For the text-containing cell, return its midpoint in (X, Y) coordinate format. 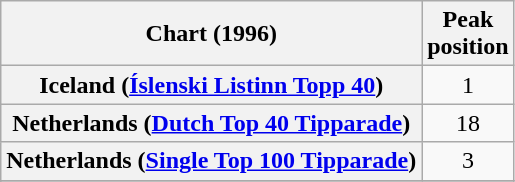
Peakposition (468, 34)
3 (468, 161)
18 (468, 123)
Iceland (Íslenski Listinn Topp 40) (212, 85)
Netherlands (Single Top 100 Tipparade) (212, 161)
1 (468, 85)
Chart (1996) (212, 34)
Netherlands (Dutch Top 40 Tipparade) (212, 123)
